Return the [X, Y] coordinate for the center point of the cell that contains the specified text.  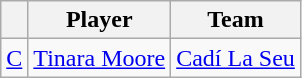
Team [236, 20]
Player [100, 20]
C [14, 58]
Tinara Moore [100, 58]
Cadí La Seu [236, 58]
